Locate the cell with the specified text and output its (X, Y) center coordinate. 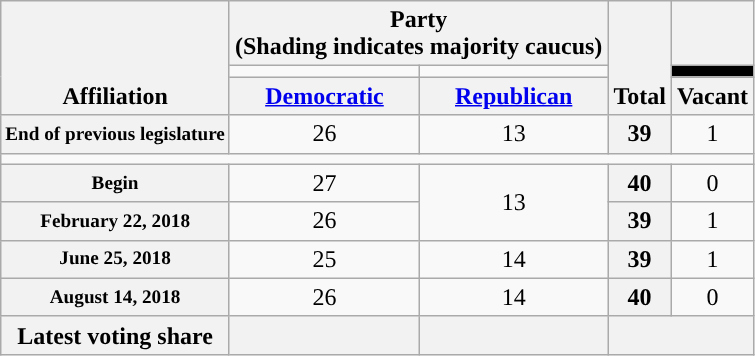
August 14, 2018 (116, 297)
Begin (116, 183)
Affiliation (116, 58)
25 (324, 259)
February 22, 2018 (116, 221)
Total (640, 58)
Party (Shading indicates majority caucus) (418, 34)
Democratic (324, 96)
Vacant (712, 96)
Latest voting share (116, 335)
End of previous legislature (116, 134)
27 (324, 183)
Republican (514, 96)
June 25, 2018 (116, 259)
